Determine the (x, y) coordinate at the center of the cell enclosing the given text.  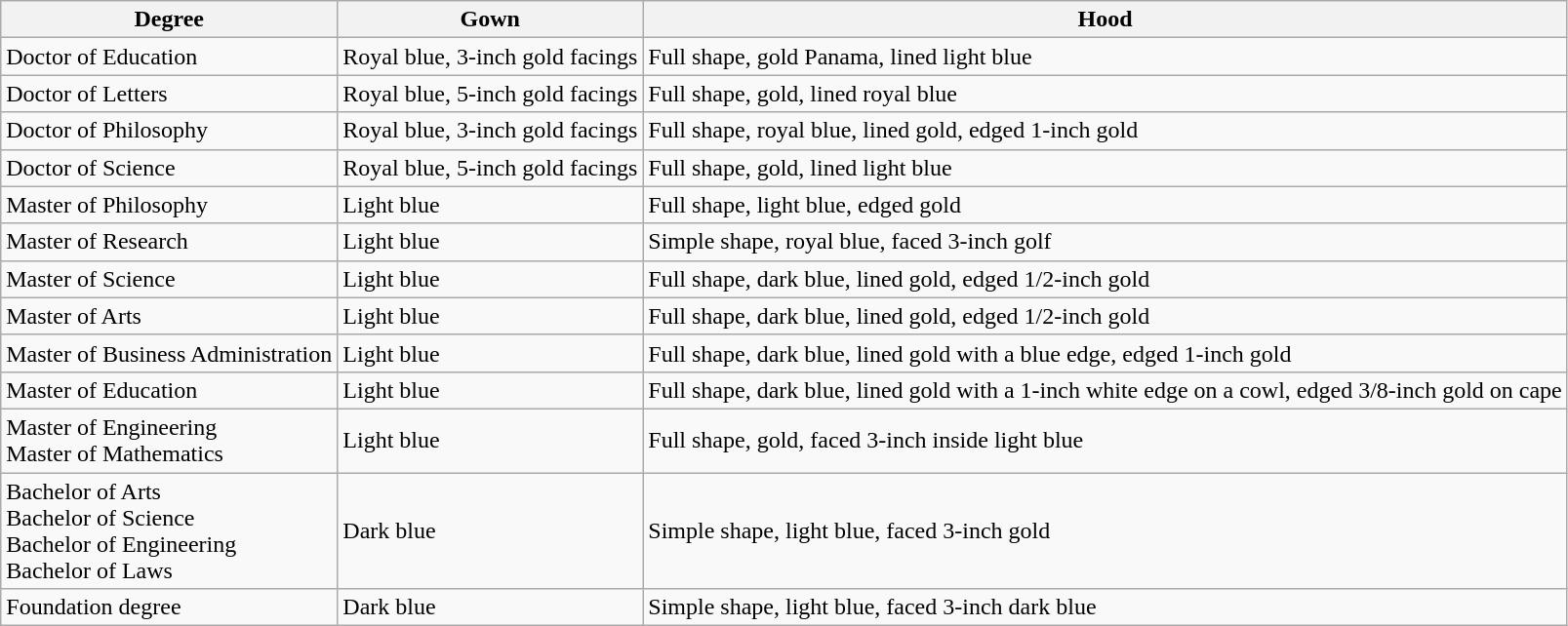
Full shape, dark blue, lined gold with a 1-inch white edge on a cowl, edged 3/8-inch gold on cape (1105, 390)
Master of Arts (170, 316)
Master of Philosophy (170, 205)
Full shape, royal blue, lined gold, edged 1-inch gold (1105, 131)
Full shape, gold, faced 3-inch inside light blue (1105, 441)
Doctor of Letters (170, 94)
Master of Science (170, 279)
Master of EngineeringMaster of Mathematics (170, 441)
Bachelor of ArtsBachelor of ScienceBachelor of EngineeringBachelor of Laws (170, 530)
Foundation degree (170, 607)
Full shape, gold, lined royal blue (1105, 94)
Doctor of Education (170, 57)
Doctor of Philosophy (170, 131)
Gown (490, 20)
Full shape, gold, lined light blue (1105, 168)
Doctor of Science (170, 168)
Master of Research (170, 242)
Simple shape, light blue, faced 3-inch gold (1105, 530)
Hood (1105, 20)
Full shape, dark blue, lined gold with a blue edge, edged 1-inch gold (1105, 353)
Simple shape, royal blue, faced 3-inch golf (1105, 242)
Master of Education (170, 390)
Full shape, gold Panama, lined light blue (1105, 57)
Degree (170, 20)
Simple shape, light blue, faced 3-inch dark blue (1105, 607)
Master of Business Administration (170, 353)
Full shape, light blue, edged gold (1105, 205)
